Capture the cell that displays the provided text and extract its (x, y) central coordinate. 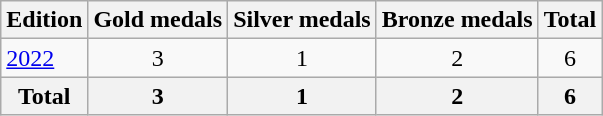
Bronze medals (457, 20)
Edition (44, 20)
Silver medals (302, 20)
Gold medals (158, 20)
2022 (44, 58)
